Determine the [X, Y] coordinate at the center of the cell enclosing the given text.  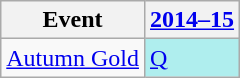
Q [192, 58]
2014–15 [192, 20]
Event [73, 20]
Autumn Gold [73, 58]
